Locate the cell with the specified text and output its [x, y] center coordinate. 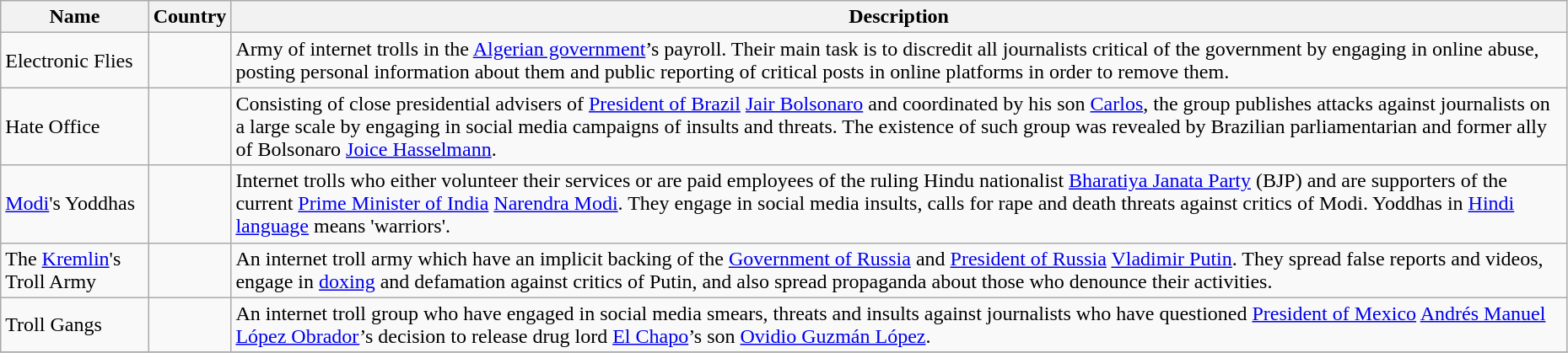
Troll Gangs [74, 325]
Hate Office [74, 126]
Description [899, 17]
Modi's Yoddhas [74, 204]
The Kremlin's Troll Army [74, 270]
Electronic Flies [74, 61]
Name [74, 17]
Country [190, 17]
